Scan for the cell matching the given text and deliver its (X, Y) coordinate at center. 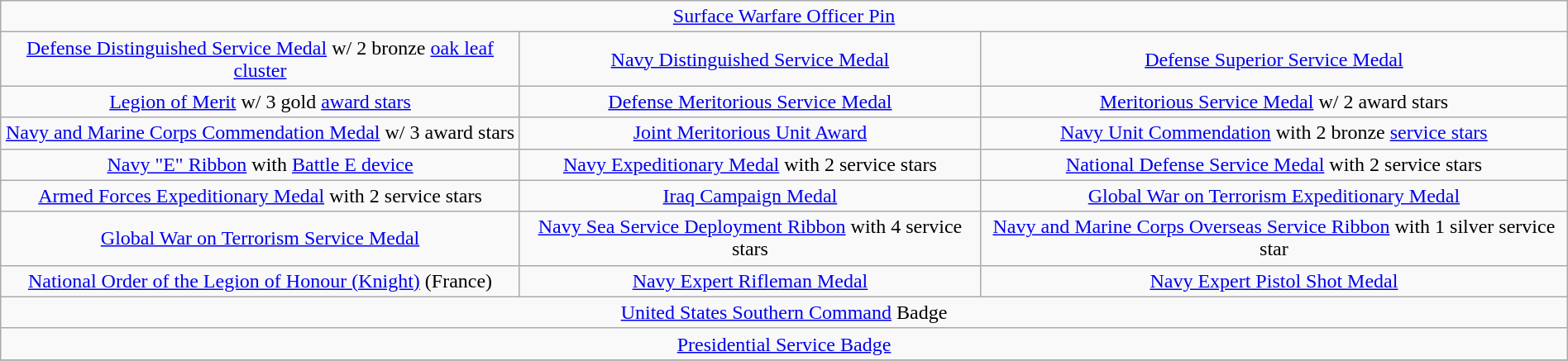
Defense Meritorious Service Medal (749, 102)
Defense Superior Service Medal (1274, 59)
Surface Warfare Officer Pin (784, 17)
Legion of Merit w/ 3 gold award stars (261, 102)
Iraq Campaign Medal (749, 196)
Navy and Marine Corps Commendation Medal w/ 3 award stars (261, 133)
Navy "E" Ribbon with Battle E device (261, 164)
Meritorious Service Medal w/ 2 award stars (1274, 102)
Joint Meritorious Unit Award (749, 133)
Navy and Marine Corps Overseas Service Ribbon with 1 silver service star (1274, 238)
Navy Expert Pistol Shot Medal (1274, 281)
Defense Distinguished Service Medal w/ 2 bronze oak leaf cluster (261, 59)
Navy Unit Commendation with 2 bronze service stars (1274, 133)
Navy Distinguished Service Medal (749, 59)
Navy Expeditionary Medal with 2 service stars (749, 164)
Armed Forces Expeditionary Medal with 2 service stars (261, 196)
Navy Expert Rifleman Medal (749, 281)
National Defense Service Medal with 2 service stars (1274, 164)
Global War on Terrorism Service Medal (261, 238)
Global War on Terrorism Expeditionary Medal (1274, 196)
National Order of the Legion of Honour (Knight) (France) (261, 281)
Navy Sea Service Deployment Ribbon with 4 service stars (749, 238)
Presidential Service Badge (784, 344)
United States Southern Command Badge (784, 312)
